Scan for the cell matching the given text and deliver its [x, y] coordinate at center. 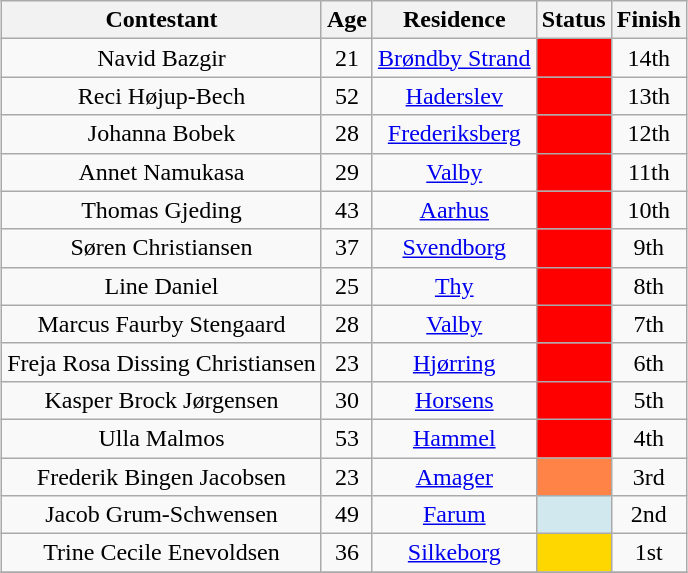
Thomas Gjeding [162, 210]
Farum [454, 515]
Finish [648, 20]
Kasper Brock Jørgensen [162, 400]
Frederiksberg [454, 134]
Frederik Bingen Jacobsen [162, 477]
10th [648, 210]
25 [346, 286]
Ulla Malmos [162, 438]
Brøndby Strand [454, 58]
37 [346, 248]
Hjørring [454, 362]
Thy [454, 286]
Trine Cecile Enevoldsen [162, 553]
Residence [454, 20]
13th [648, 96]
2nd [648, 515]
Jacob Grum-Schwensen [162, 515]
Status [574, 20]
Contestant [162, 20]
36 [346, 553]
53 [346, 438]
Svendborg [454, 248]
3rd [648, 477]
Johanna Bobek [162, 134]
43 [346, 210]
30 [346, 400]
Age [346, 20]
29 [346, 172]
Horsens [454, 400]
Haderslev [454, 96]
Aarhus [454, 210]
1st [648, 553]
Hammel [454, 438]
14th [648, 58]
Søren Christiansen [162, 248]
Navid Bazgir [162, 58]
Freja Rosa Dissing Christiansen [162, 362]
7th [648, 324]
Reci Højup-Bech [162, 96]
4th [648, 438]
Annet Namukasa [162, 172]
Marcus Faurby Stengaard [162, 324]
Line Daniel [162, 286]
11th [648, 172]
Silkeborg [454, 553]
5th [648, 400]
49 [346, 515]
52 [346, 96]
6th [648, 362]
9th [648, 248]
12th [648, 134]
21 [346, 58]
Amager [454, 477]
8th [648, 286]
